From the cell containing the given text, extract its center point as [x, y] coordinate. 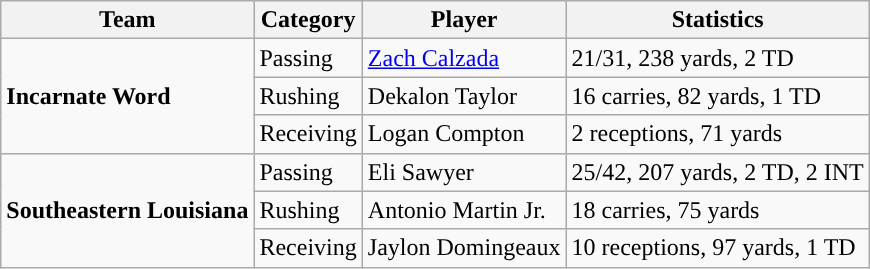
Southeastern Louisiana [128, 210]
Logan Compton [464, 134]
Dekalon Taylor [464, 96]
Antonio Martin Jr. [464, 210]
2 receptions, 71 yards [718, 134]
Incarnate Word [128, 96]
Player [464, 20]
Eli Sawyer [464, 172]
16 carries, 82 yards, 1 TD [718, 96]
10 receptions, 97 yards, 1 TD [718, 248]
Zach Calzada [464, 58]
25/42, 207 yards, 2 TD, 2 INT [718, 172]
21/31, 238 yards, 2 TD [718, 58]
Category [308, 20]
Statistics [718, 20]
Team [128, 20]
Jaylon Domingeaux [464, 248]
18 carries, 75 yards [718, 210]
